Scan for the cell matching the given text and deliver its [X, Y] coordinate at center. 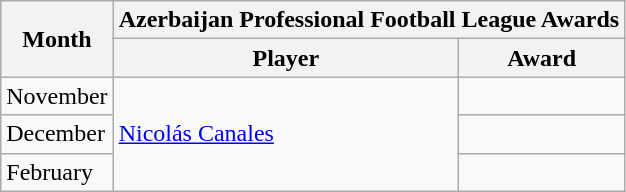
Azerbaijan Professional Football League Awards [369, 20]
Award [542, 58]
Player [286, 58]
November [57, 96]
February [57, 172]
December [57, 134]
Month [57, 39]
Nicolás Canales [286, 134]
